Scan for the cell matching the given text and deliver its [x, y] coordinate at center. 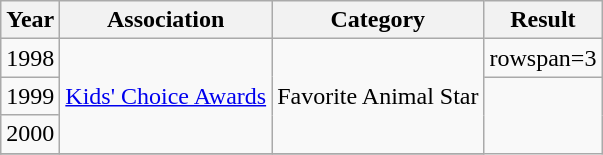
Result [543, 20]
1998 [30, 58]
1999 [30, 96]
Association [166, 20]
Favorite Animal Star [378, 96]
Year [30, 20]
2000 [30, 134]
rowspan=3 [543, 58]
Category [378, 20]
Kids' Choice Awards [166, 96]
